Scan for the cell matching the given text and deliver its [X, Y] coordinate at center. 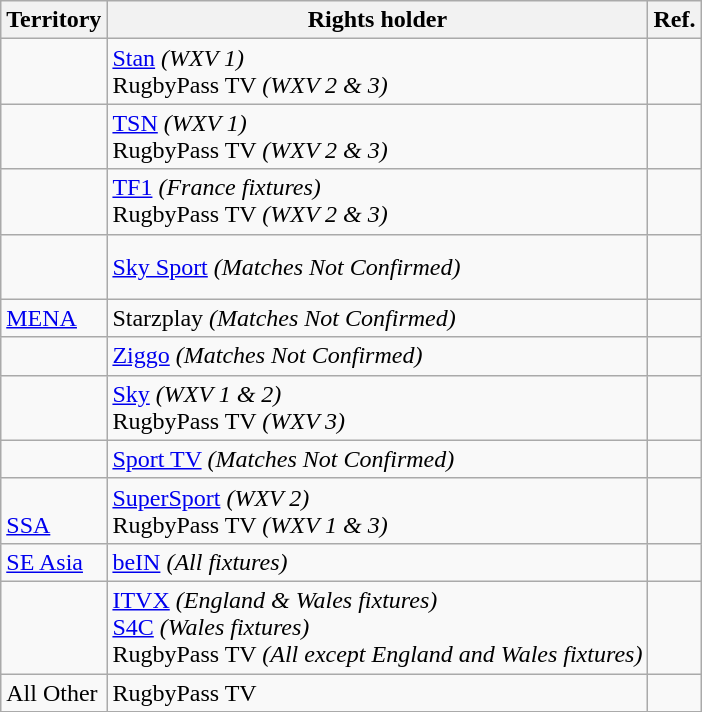
Rights holder [378, 20]
TF1 (France fixtures)RugbyPass TV (WXV 2 & 3) [378, 202]
Sport TV (Matches Not Confirmed) [378, 459]
Starzplay (Matches Not Confirmed) [378, 318]
Sky (WXV 1 & 2)RugbyPass TV (WXV 3) [378, 408]
MENA [54, 318]
Ziggo (Matches Not Confirmed) [378, 356]
Stan (WXV 1)RugbyPass TV (WXV 2 & 3) [378, 72]
Ref. [674, 20]
Territory [54, 20]
beIN (All fixtures) [378, 562]
Sky Sport (Matches Not Confirmed) [378, 266]
All Other [54, 693]
SSA [54, 510]
ITVX (England & Wales fixtures)S4C (Wales fixtures)RugbyPass TV (All except England and Wales fixtures) [378, 627]
SE Asia [54, 562]
RugbyPass TV [378, 693]
SuperSport (WXV 2)RugbyPass TV (WXV 1 & 3) [378, 510]
TSN (WXV 1)RugbyPass TV (WXV 2 & 3) [378, 136]
